Scan for the cell matching the given text and deliver its (x, y) coordinate at center. 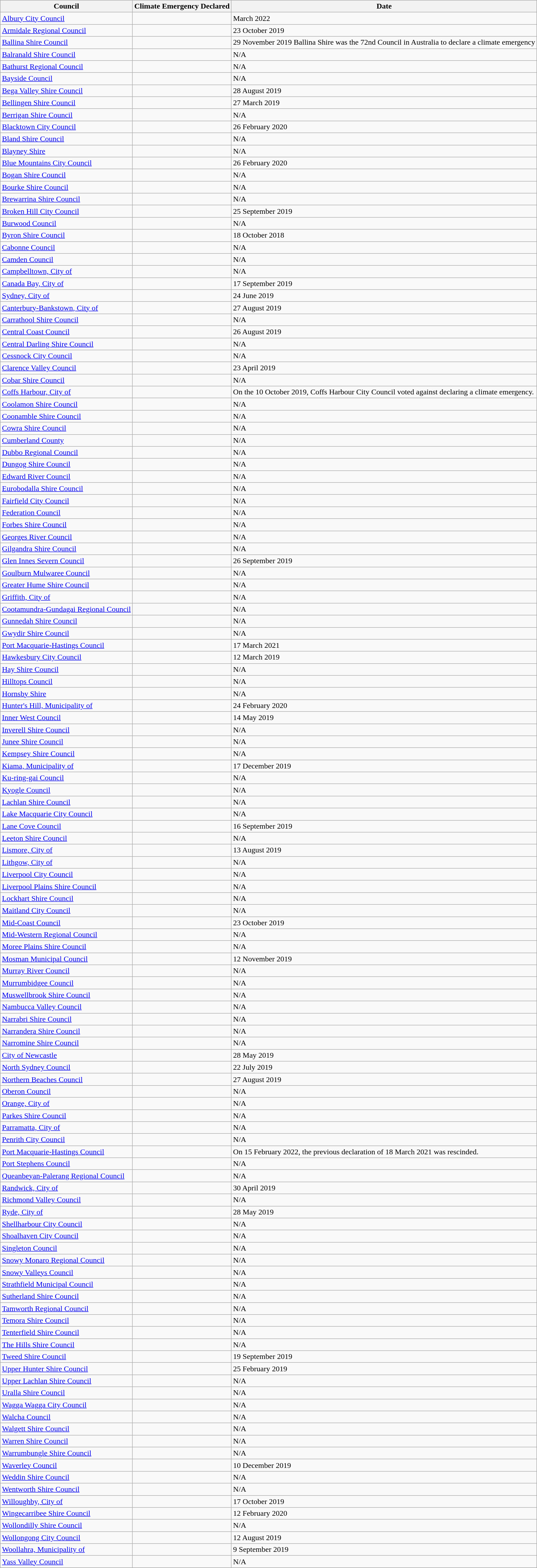
22 July 2019 (384, 1067)
Port Stephens Council (67, 1164)
Maitland City Council (67, 910)
23 April 2019 (384, 368)
Ryde, City of (67, 1212)
Hunter's Hill, Municipality of (67, 705)
17 September 2019 (384, 284)
Brewarrina Shire Council (67, 199)
Narromine Shire Council (67, 1043)
Wentworth Shire Council (67, 1489)
Goulburn Mulwaree Council (67, 573)
Fairfield City Council (67, 500)
Lane Cove Council (67, 826)
Weddin Shire Council (67, 1477)
Albury City Council (67, 18)
Hilltops Council (67, 681)
Sutherland Shire Council (67, 1296)
Lachlan Shire Council (67, 802)
Cessnock City Council (67, 356)
Griffith, City of (67, 597)
Climate Emergency Declared (182, 6)
10 December 2019 (384, 1465)
Lismore, City of (67, 850)
Shoalhaven City Council (67, 1236)
Dubbo Regional Council (67, 452)
Ballina Shire Council (67, 42)
12 March 2019 (384, 657)
The Hills Shire Council (67, 1345)
Wagga Wagga City Council (67, 1405)
9 September 2019 (384, 1550)
Wollongong City Council (67, 1538)
Mid-Western Regional Council (67, 935)
14 May 2019 (384, 717)
Lake Macquarie City Council (67, 814)
Narrandera Shire Council (67, 1031)
Oberon Council (67, 1091)
Eurobodalla Shire Council (67, 488)
26 September 2019 (384, 561)
25 September 2019 (384, 211)
Uralla Shire Council (67, 1393)
Broken Hill City Council (67, 211)
Date (384, 6)
Cowra Shire Council (67, 428)
12 November 2019 (384, 959)
Mosman Municipal Council (67, 959)
Tenterfield Shire Council (67, 1333)
Randwick, City of (67, 1188)
Bathurst Regional Council (67, 67)
13 August 2019 (384, 850)
Blue Mountains City Council (67, 163)
Dungog Shire Council (67, 464)
Muswellbrook Shire Council (67, 995)
Cootamundra-Gundagai Regional Council (67, 609)
Murrumbidgee Council (67, 983)
Bland Shire Council (67, 139)
16 September 2019 (384, 826)
Forbes Shire Council (67, 525)
Yass Valley Council (67, 1562)
27 March 2019 (384, 103)
Warren Shire Council (67, 1441)
17 December 2019 (384, 766)
Cabonne Council (67, 247)
Canada Bay, City of (67, 284)
26 August 2019 (384, 332)
City of Newcastle (67, 1055)
Junee Shire Council (67, 742)
Armidale Regional Council (67, 30)
Murray River Council (67, 971)
Byron Shire Council (67, 235)
Mid-Coast Council (67, 923)
17 March 2021 (384, 645)
Nambucca Valley Council (67, 1007)
Strathfield Municipal Council (67, 1284)
Lockhart Shire Council (67, 898)
Upper Hunter Shire Council (67, 1369)
Coffs Harbour, City of (67, 392)
Coolamon Shire Council (67, 404)
Kiama, Municipality of (67, 766)
18 October 2018 (384, 235)
Balranald Shire Council (67, 54)
Clarence Valley Council (67, 368)
Moree Plains Shire Council (67, 947)
Northern Beaches Council (67, 1079)
Liverpool City Council (67, 874)
Camden Council (67, 259)
Queanbeyan-Palerang Regional Council (67, 1176)
Glen Innes Severn Council (67, 561)
Gilgandra Shire Council (67, 549)
Council (67, 6)
Cumberland County (67, 440)
Burwood Council (67, 223)
Richmond Valley Council (67, 1200)
Parkes Shire Council (67, 1115)
Snowy Monaro Regional Council (67, 1260)
12 February 2020 (384, 1514)
Liverpool Plains Shire Council (67, 886)
Singleton Council (67, 1248)
Bellingen Shire Council (67, 103)
Coonamble Shire Council (67, 416)
24 February 2020 (384, 705)
Inverell Shire Council (67, 730)
Woollahra, Municipality of (67, 1550)
19 September 2019 (384, 1357)
Campbelltown, City of (67, 271)
Parramatta, City of (67, 1128)
Greater Hume Shire Council (67, 585)
Tamworth Regional Council (67, 1309)
24 June 2019 (384, 296)
Penrith City Council (67, 1140)
25 February 2019 (384, 1369)
Gwydir Shire Council (67, 633)
Waverley Council (67, 1465)
17 October 2019 (384, 1501)
Warrumbungle Shire Council (67, 1453)
Berrigan Shire Council (67, 115)
28 August 2019 (384, 91)
Cobar Shire Council (67, 380)
Shellharbour City Council (67, 1224)
Orange, City of (67, 1103)
Snowy Valleys Council (67, 1272)
Walcha Council (67, 1417)
Edward River Council (67, 476)
Leeton Shire Council (67, 838)
Gunnedah Shire Council (67, 621)
Bega Valley Shire Council (67, 91)
Wingecarribee Shire Council (67, 1514)
Hay Shire Council (67, 669)
Central Darling Shire Council (67, 344)
29 November 2019 Ballina Shire was the 72nd Council in Australia to declare a climate emergency (384, 42)
Bayside Council (67, 79)
Willoughby, City of (67, 1501)
Inner West Council (67, 717)
Carrathool Shire Council (67, 320)
Temora Shire Council (67, 1321)
Blayney Shire (67, 151)
Blacktown City Council (67, 127)
Walgett Shire Council (67, 1429)
Upper Lachlan Shire Council (67, 1381)
Tweed Shire Council (67, 1357)
Bogan Shire Council (67, 175)
Bourke Shire Council (67, 187)
Canterbury-Bankstown, City of (67, 308)
30 April 2019 (384, 1188)
Ku-ring-gai Council (67, 778)
Sydney, City of (67, 296)
Narrabri Shire Council (67, 1019)
Lithgow, City of (67, 862)
Central Coast Council (67, 332)
On 15 February 2022, the previous declaration of 18 March 2021 was rescinded. (384, 1152)
Georges River Council (67, 537)
Wollondilly Shire Council (67, 1526)
Hawkesbury City Council (67, 657)
12 August 2019 (384, 1538)
On the 10 October 2019, Coffs Harbour City Council voted against declaring a climate emergency. (384, 392)
Kyogle Council (67, 790)
North Sydney Council (67, 1067)
Hornsby Shire (67, 693)
Kempsey Shire Council (67, 754)
March 2022 (384, 18)
Federation Council (67, 513)
